For the text-containing cell, return its midpoint in (X, Y) coordinate format. 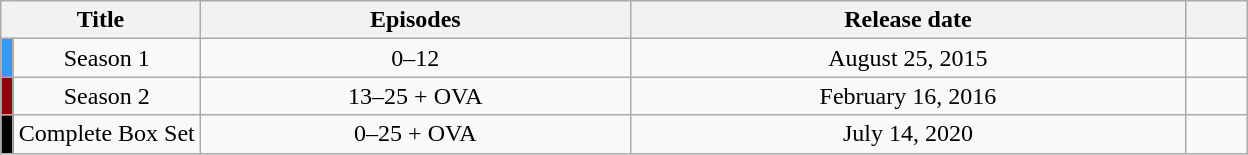
Season 2 (106, 96)
Complete Box Set (106, 134)
0–12 (415, 58)
Release date (908, 20)
0–25 + OVA (415, 134)
August 25, 2015 (908, 58)
13–25 + OVA (415, 96)
February 16, 2016 (908, 96)
Episodes (415, 20)
Season 1 (106, 58)
July 14, 2020 (908, 134)
Title (101, 20)
